Return the (X, Y) coordinate for the center point of the cell that contains the specified text.  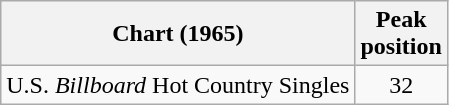
U.S. Billboard Hot Country Singles (178, 85)
Chart (1965) (178, 34)
32 (401, 85)
Peakposition (401, 34)
